Return [X, Y] of the center of cell containing provided text 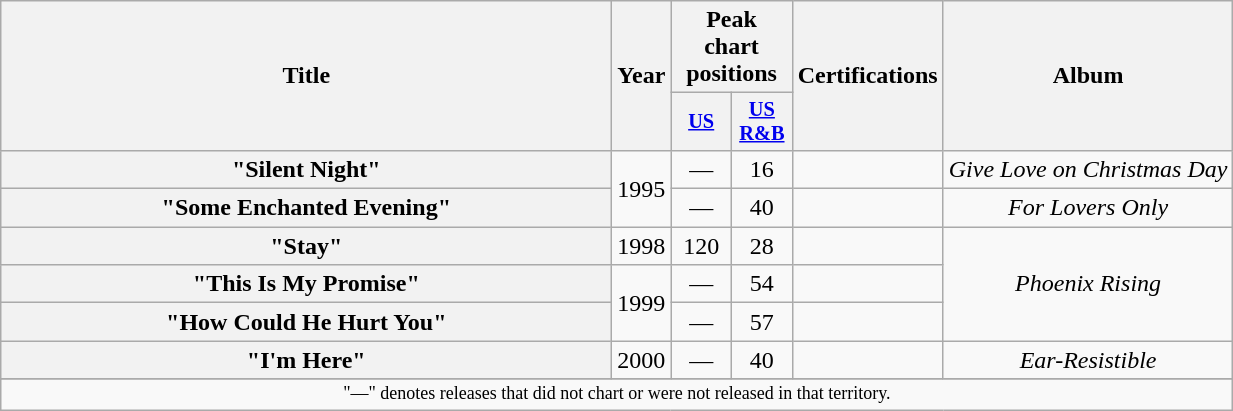
"This Is My Promise" [306, 284]
USR&B [762, 122]
US [702, 122]
For Lovers Only [1088, 208]
Peak chart positions [732, 47]
Phoenix Rising [1088, 284]
16 [762, 169]
"Silent Night" [306, 169]
120 [702, 246]
"Some Enchanted Evening" [306, 208]
"How Could He Hurt You" [306, 322]
54 [762, 284]
Album [1088, 76]
2000 [642, 360]
1999 [642, 303]
"—" denotes releases that did not chart or were not released in that territory. [617, 394]
1995 [642, 188]
"I'm Here" [306, 360]
"Stay" [306, 246]
57 [762, 322]
Ear-Resistible [1088, 360]
Certifications [868, 76]
1998 [642, 246]
Year [642, 76]
Title [306, 76]
28 [762, 246]
Give Love on Christmas Day [1088, 169]
